Return the [x, y] coordinate for the center point of the cell that contains the specified text.  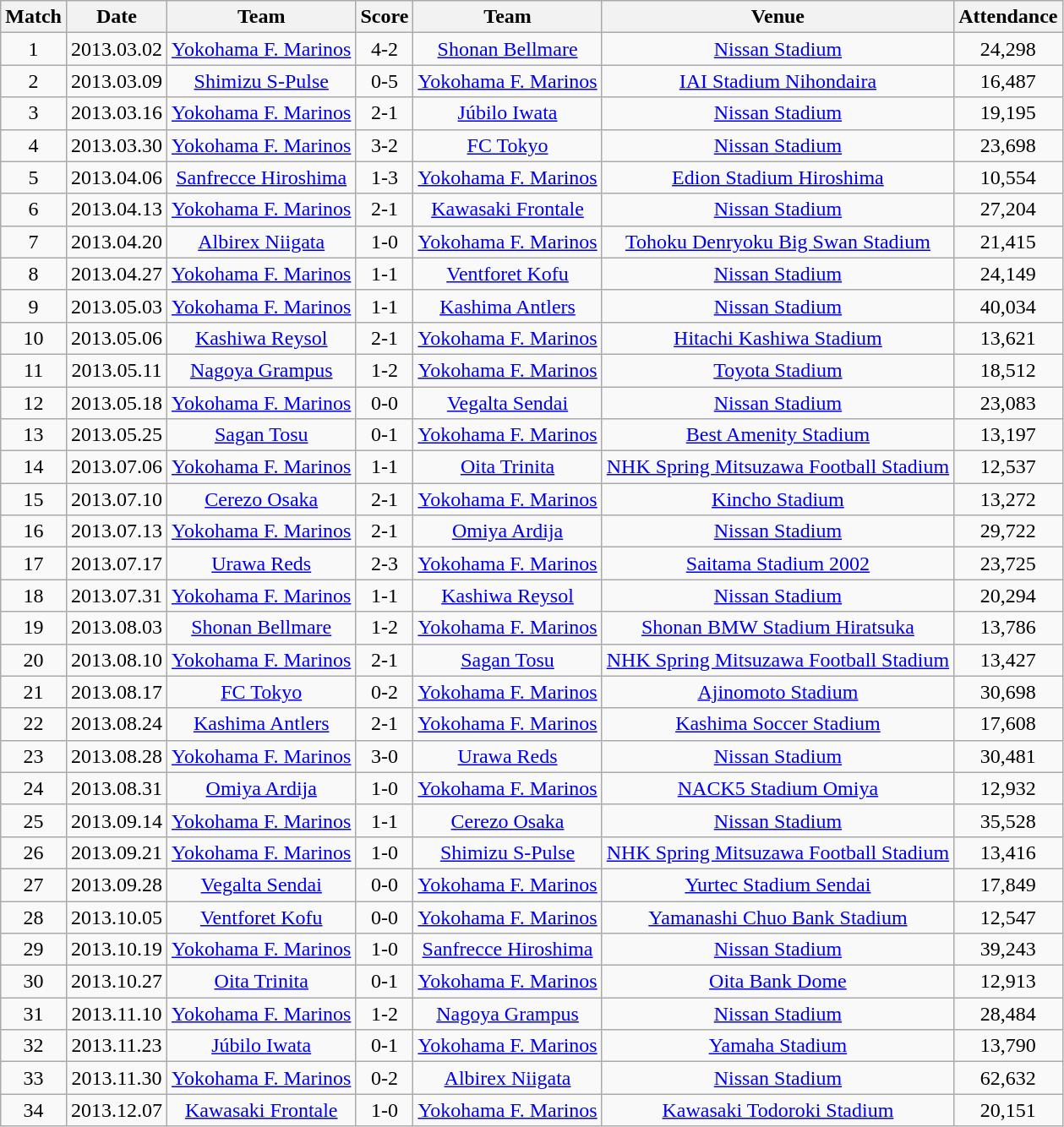
2013.05.11 [117, 370]
Kawasaki Todoroki Stadium [778, 1110]
2013.04.27 [117, 274]
2013.05.03 [117, 306]
2013.07.13 [117, 531]
13 [34, 435]
2013.10.05 [117, 917]
29 [34, 950]
13,416 [1008, 852]
13,272 [1008, 499]
40,034 [1008, 306]
24,149 [1008, 274]
62,632 [1008, 1078]
2013.08.31 [117, 788]
23,698 [1008, 145]
23,725 [1008, 563]
13,786 [1008, 628]
24 [34, 788]
Kincho Stadium [778, 499]
2013.09.21 [117, 852]
2013.08.24 [117, 724]
Oita Bank Dome [778, 982]
2013.05.25 [117, 435]
17 [34, 563]
12,547 [1008, 917]
4 [34, 145]
NACK5 Stadium Omiya [778, 788]
2013.11.10 [117, 1014]
Ajinomoto Stadium [778, 692]
Hitachi Kashiwa Stadium [778, 338]
26 [34, 852]
15 [34, 499]
1-3 [385, 177]
27,204 [1008, 210]
3 [34, 113]
2013.05.06 [117, 338]
Date [117, 17]
32 [34, 1046]
35,528 [1008, 820]
Saitama Stadium 2002 [778, 563]
2013.12.07 [117, 1110]
16 [34, 531]
21 [34, 692]
21,415 [1008, 242]
2013.04.06 [117, 177]
12 [34, 403]
13,790 [1008, 1046]
1 [34, 49]
12,932 [1008, 788]
31 [34, 1014]
4-2 [385, 49]
20 [34, 660]
Attendance [1008, 17]
24,298 [1008, 49]
2013.08.03 [117, 628]
17,849 [1008, 885]
34 [34, 1110]
19 [34, 628]
2013.05.18 [117, 403]
3-0 [385, 756]
13,197 [1008, 435]
2013.03.16 [117, 113]
2013.07.17 [117, 563]
10,554 [1008, 177]
2013.08.28 [117, 756]
27 [34, 885]
33 [34, 1078]
5 [34, 177]
12,537 [1008, 467]
2013.08.10 [117, 660]
2 [34, 81]
2013.07.06 [117, 467]
IAI Stadium Nihondaira [778, 81]
25 [34, 820]
Yamaha Stadium [778, 1046]
11 [34, 370]
30,481 [1008, 756]
20,294 [1008, 596]
2013.11.30 [117, 1078]
22 [34, 724]
2-3 [385, 563]
30,698 [1008, 692]
2013.07.10 [117, 499]
20,151 [1008, 1110]
0-5 [385, 81]
2013.03.09 [117, 81]
30 [34, 982]
2013.08.17 [117, 692]
Yurtec Stadium Sendai [778, 885]
2013.03.02 [117, 49]
9 [34, 306]
2013.10.27 [117, 982]
Toyota Stadium [778, 370]
19,195 [1008, 113]
29,722 [1008, 531]
18 [34, 596]
Edion Stadium Hiroshima [778, 177]
2013.11.23 [117, 1046]
Shonan BMW Stadium Hiratsuka [778, 628]
2013.07.31 [117, 596]
2013.03.30 [117, 145]
12,913 [1008, 982]
23 [34, 756]
2013.04.13 [117, 210]
28 [34, 917]
Kashima Soccer Stadium [778, 724]
Venue [778, 17]
28,484 [1008, 1014]
6 [34, 210]
Score [385, 17]
39,243 [1008, 950]
8 [34, 274]
14 [34, 467]
2013.09.28 [117, 885]
2013.09.14 [117, 820]
Yamanashi Chuo Bank Stadium [778, 917]
18,512 [1008, 370]
10 [34, 338]
23,083 [1008, 403]
Best Amenity Stadium [778, 435]
2013.10.19 [117, 950]
16,487 [1008, 81]
Tohoku Denryoku Big Swan Stadium [778, 242]
7 [34, 242]
13,621 [1008, 338]
2013.04.20 [117, 242]
13,427 [1008, 660]
3-2 [385, 145]
17,608 [1008, 724]
Match [34, 17]
